For the text-containing cell, return its midpoint in (x, y) coordinate format. 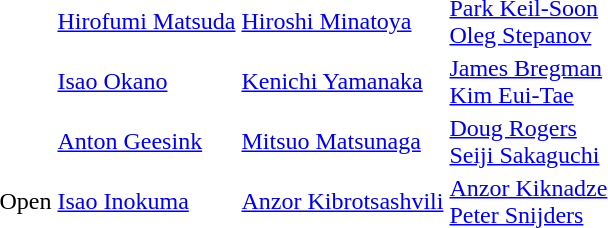
Isao Okano (146, 82)
Mitsuo Matsunaga (342, 142)
Kenichi Yamanaka (342, 82)
Anton Geesink (146, 142)
